Locate the cell with the specified text and output its [X, Y] center coordinate. 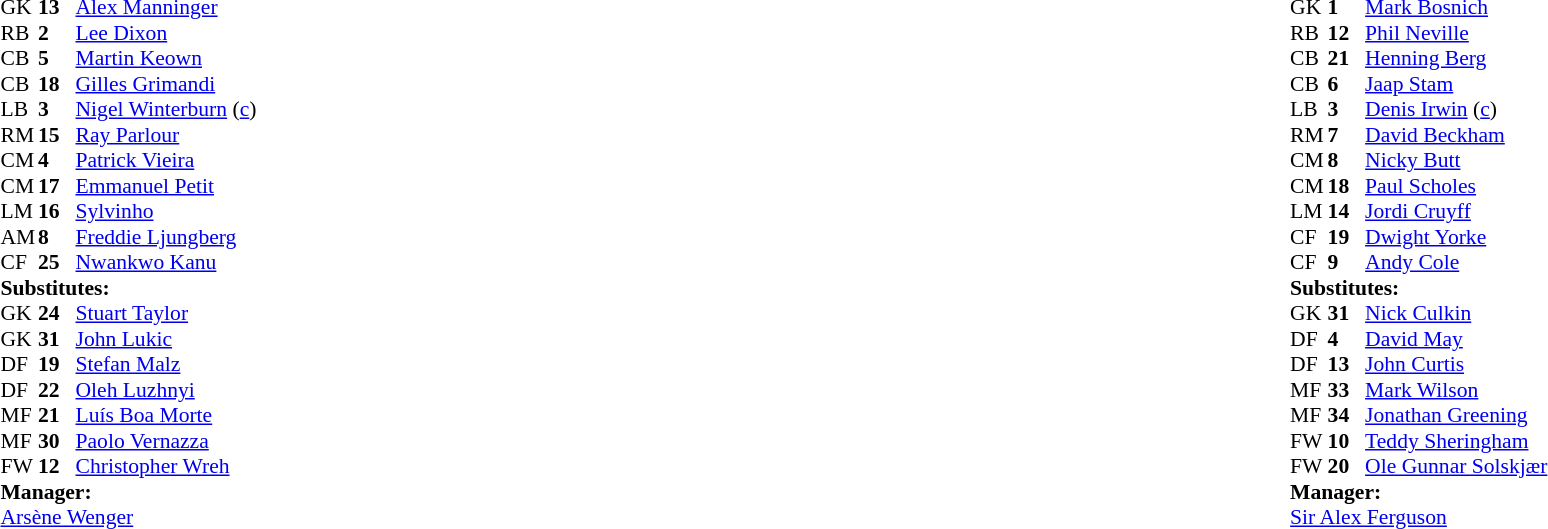
6 [1347, 84]
Christopher Wreh [166, 467]
Sylvinho [166, 211]
9 [1347, 263]
Phil Neville [1456, 33]
Oleh Luzhnyi [166, 390]
30 [57, 441]
Dwight Yorke [1456, 237]
5 [57, 59]
AM [19, 237]
Paul Scholes [1456, 186]
Emmanuel Petit [166, 186]
David Beckham [1456, 135]
Teddy Sheringham [1456, 441]
Jaap Stam [1456, 84]
10 [1347, 441]
34 [1347, 415]
Martin Keown [166, 59]
Luís Boa Morte [166, 415]
22 [57, 390]
John Lukic [166, 339]
Stuart Taylor [166, 313]
14 [1347, 211]
20 [1347, 467]
Nigel Winterburn (c) [166, 109]
33 [1347, 390]
13 [1347, 365]
Freddie Ljungberg [166, 237]
Ray Parlour [166, 135]
Andy Cole [1456, 263]
Jonathan Greening [1456, 415]
25 [57, 263]
Gilles Grimandi [166, 84]
John Curtis [1456, 365]
Henning Berg [1456, 59]
17 [57, 186]
15 [57, 135]
Nick Culkin [1456, 313]
Nwankwo Kanu [166, 263]
16 [57, 211]
Patrick Vieira [166, 161]
Lee Dixon [166, 33]
7 [1347, 135]
Nicky Butt [1456, 161]
2 [57, 33]
Denis Irwin (c) [1456, 109]
Paolo Vernazza [166, 441]
Stefan Malz [166, 365]
David May [1456, 339]
Jordi Cruyff [1456, 211]
Ole Gunnar Solskjær [1456, 467]
24 [57, 313]
Mark Wilson [1456, 390]
